Determine the [x, y] coordinate at the center of the cell enclosing the given text.  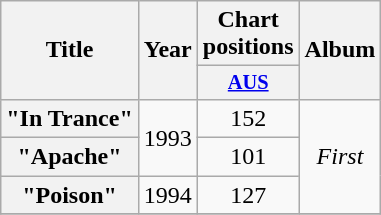
"Poison" [70, 195]
127 [248, 195]
First [340, 156]
101 [248, 157]
Title [70, 50]
Album [340, 50]
1994 [168, 195]
Chart positions [248, 34]
"In Trance" [70, 118]
"Apache" [70, 157]
Year [168, 50]
1993 [168, 137]
152 [248, 118]
AUS [248, 83]
